Pinpoint the cell where the given text exists, returning its (X, Y) midpoint coordinate. 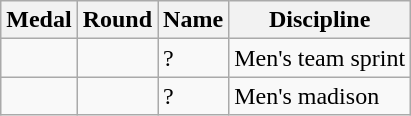
Men's team sprint (320, 58)
Round (117, 20)
Medal (39, 20)
Men's madison (320, 96)
Discipline (320, 20)
Name (194, 20)
